Capture the cell that displays the provided text and extract its (X, Y) central coordinate. 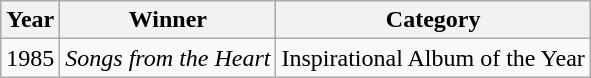
1985 (30, 58)
Category (433, 20)
Inspirational Album of the Year (433, 58)
Winner (168, 20)
Songs from the Heart (168, 58)
Year (30, 20)
